Return the (x, y) coordinate for the center point of the cell that contains the specified text.  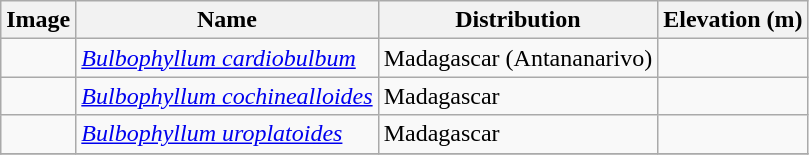
Image (38, 20)
Bulbophyllum cochinealloides (227, 96)
Bulbophyllum uroplatoides (227, 134)
Name (227, 20)
Elevation (m) (733, 20)
Bulbophyllum cardiobulbum (227, 58)
Madagascar (Antananarivo) (518, 58)
Distribution (518, 20)
